Return [X, Y] of the center of cell containing provided text 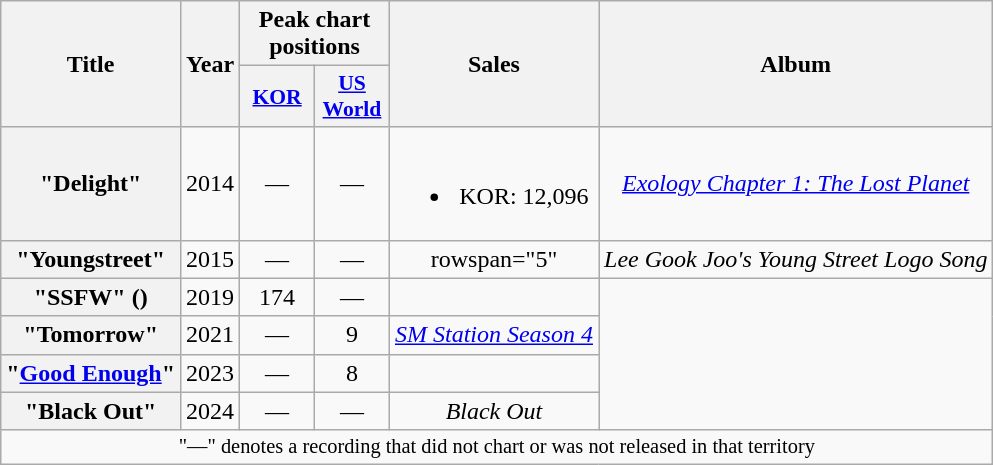
174 [278, 297]
2021 [210, 335]
8 [352, 373]
Peak chart positions [315, 34]
2019 [210, 297]
KOR [278, 96]
2015 [210, 259]
"Black Out" [91, 411]
rowspan="5" [494, 259]
Album [795, 64]
"Good Enough" [91, 373]
KOR: 12,096 [494, 184]
2024 [210, 411]
Exology Chapter 1: The Lost Planet [795, 184]
Title [91, 64]
"Tomorrow" [91, 335]
"Delight" [91, 184]
"Youngstreet" [91, 259]
"—" denotes a recording that did not chart or was not released in that territory [497, 447]
Black Out [494, 411]
9 [352, 335]
2023 [210, 373]
SM Station Season 4 [494, 335]
Sales [494, 64]
2014 [210, 184]
Lee Gook Joo's Young Street Logo Song [795, 259]
US World [352, 96]
Year [210, 64]
"SSFW" () [91, 297]
